Return (X, Y) of the center of cell containing provided text 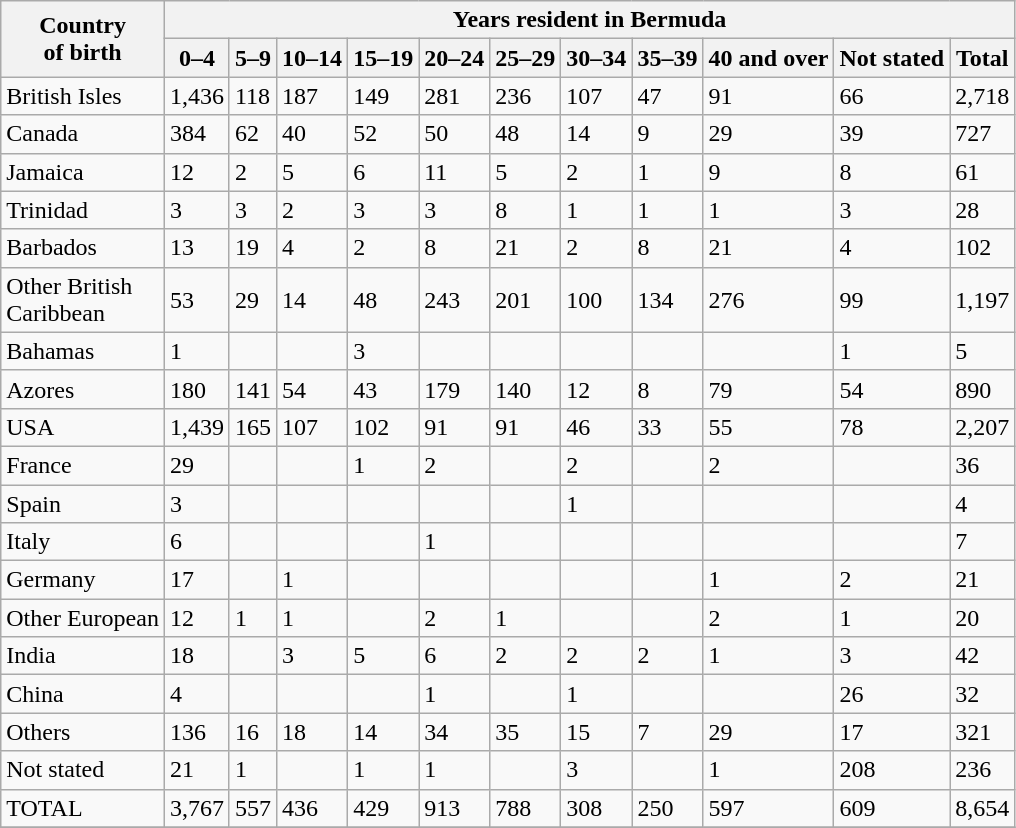
78 (892, 427)
53 (196, 300)
Trinidad (83, 210)
136 (196, 732)
Germany (83, 580)
201 (526, 300)
Italy (83, 542)
40 and over (768, 58)
243 (454, 300)
208 (892, 770)
34 (454, 732)
43 (384, 389)
20–24 (454, 58)
25–29 (526, 58)
2,207 (982, 427)
47 (668, 96)
50 (454, 134)
Other BritishCaribbean (83, 300)
40 (312, 134)
26 (892, 694)
436 (312, 808)
165 (252, 427)
Bahamas (83, 351)
276 (768, 300)
321 (982, 732)
52 (384, 134)
Spain (83, 503)
890 (982, 389)
1,439 (196, 427)
32 (982, 694)
India (83, 656)
Canada (83, 134)
TOTAL (83, 808)
1,197 (982, 300)
5–9 (252, 58)
61 (982, 172)
140 (526, 389)
35 (526, 732)
62 (252, 134)
USA (83, 427)
35–39 (668, 58)
France (83, 465)
250 (668, 808)
Years resident in Bermuda (589, 20)
Countryof birth (83, 39)
16 (252, 732)
100 (596, 300)
141 (252, 389)
2,718 (982, 96)
20 (982, 618)
Jamaica (83, 172)
0–4 (196, 58)
Barbados (83, 248)
429 (384, 808)
187 (312, 96)
557 (252, 808)
15–19 (384, 58)
1,436 (196, 96)
149 (384, 96)
609 (892, 808)
3,767 (196, 808)
Azores (83, 389)
55 (768, 427)
308 (596, 808)
British Isles (83, 96)
30–34 (596, 58)
118 (252, 96)
19 (252, 248)
China (83, 694)
727 (982, 134)
28 (982, 210)
180 (196, 389)
39 (892, 134)
8,654 (982, 808)
42 (982, 656)
99 (892, 300)
913 (454, 808)
Others (83, 732)
46 (596, 427)
597 (768, 808)
788 (526, 808)
36 (982, 465)
384 (196, 134)
Other European (83, 618)
13 (196, 248)
281 (454, 96)
66 (892, 96)
Total (982, 58)
79 (768, 389)
33 (668, 427)
179 (454, 389)
134 (668, 300)
10–14 (312, 58)
15 (596, 732)
11 (454, 172)
